Extract the [X, Y] coordinate from the center of the cell holding the provided text.  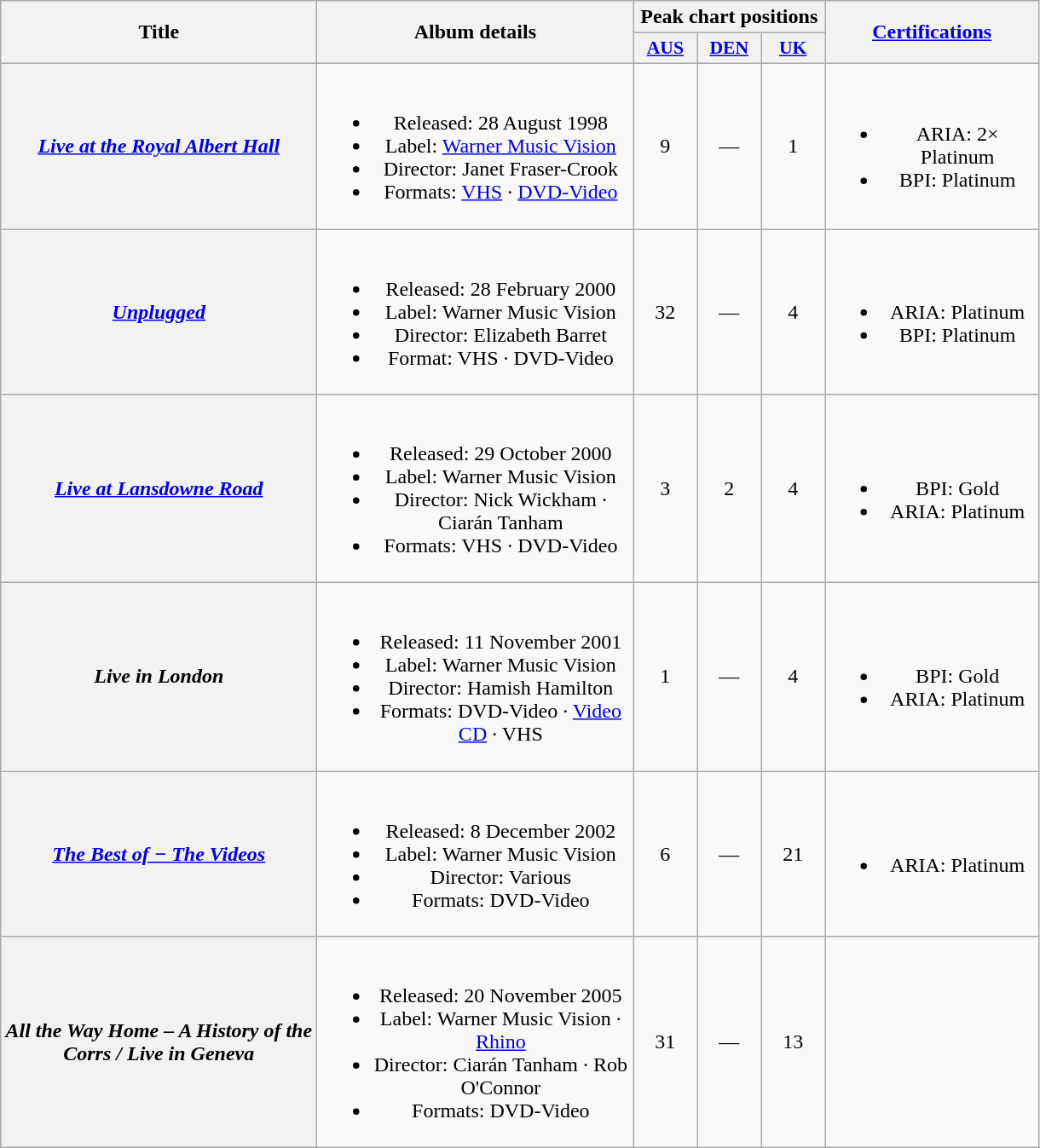
Released: 20 November 2005Label: Warner Music Vision · RhinoDirector: Ciarán Tanham · Rob O'ConnorFormats: DVD-Video [476, 1042]
UK [793, 49]
DEN [730, 49]
Live at the Royal Albert Hall [159, 146]
Unplugged [159, 311]
9 [665, 146]
The Best of − The Videos [159, 854]
2 [730, 489]
Album details [476, 32]
6 [665, 854]
21 [793, 854]
All the Way Home – A History of the Corrs / Live in Geneva [159, 1042]
31 [665, 1042]
Live in London [159, 677]
Certifications [933, 32]
Released: 28 February 2000Label: Warner Music VisionDirector: Elizabeth BarretFormat: VHS · DVD-Video [476, 311]
Released: 28 August 1998Label: Warner Music VisionDirector: Janet Fraser-CrookFormats: VHS · DVD-Video [476, 146]
Peak chart positions [730, 17]
13 [793, 1042]
ARIA: Platinum [933, 854]
ARIA: PlatinumBPI: Platinum [933, 311]
Released: 29 October 2000Label: Warner Music VisionDirector: Nick Wickham · Ciarán TanhamFormats: VHS · DVD-Video [476, 489]
ARIA: 2× PlatinumBPI: Platinum [933, 146]
32 [665, 311]
Released: 8 December 2002Label: Warner Music VisionDirector: VariousFormats: DVD-Video [476, 854]
Live at Lansdowne Road [159, 489]
AUS [665, 49]
Title [159, 32]
3 [665, 489]
Released: 11 November 2001Label: Warner Music VisionDirector: Hamish HamiltonFormats: DVD-Video · Video CD · VHS [476, 677]
